Output the [x, y] coordinate of the center of the cell containing the given text.  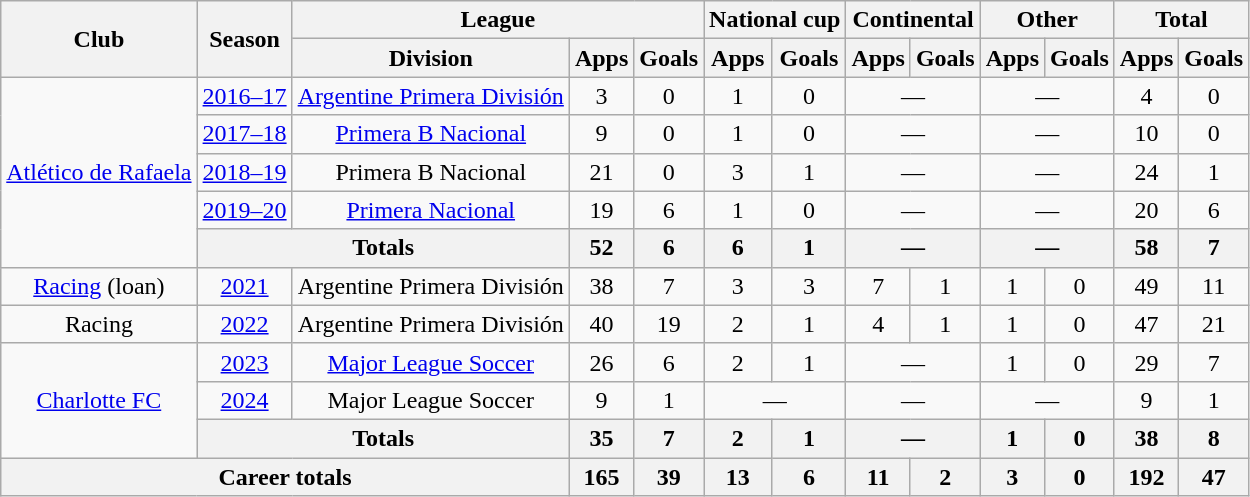
Continental [913, 20]
Club [99, 39]
2022 [244, 324]
Career totals [286, 477]
165 [601, 477]
2016–17 [244, 96]
29 [1146, 362]
192 [1146, 477]
35 [601, 438]
Total [1181, 20]
2023 [244, 362]
Division [430, 58]
Racing (loan) [99, 286]
Primera Nacional [430, 210]
2024 [244, 400]
2018–19 [244, 172]
52 [601, 248]
2017–18 [244, 134]
13 [738, 477]
40 [601, 324]
Other [1047, 20]
24 [1146, 172]
2019–20 [244, 210]
National cup [775, 20]
Charlotte FC [99, 400]
8 [1214, 438]
League [498, 20]
58 [1146, 248]
10 [1146, 134]
Season [244, 39]
39 [669, 477]
20 [1146, 210]
Racing [99, 324]
Atlético de Rafaela [99, 172]
26 [601, 362]
49 [1146, 286]
2021 [244, 286]
